Scan for the cell matching the given text and deliver its (x, y) coordinate at center. 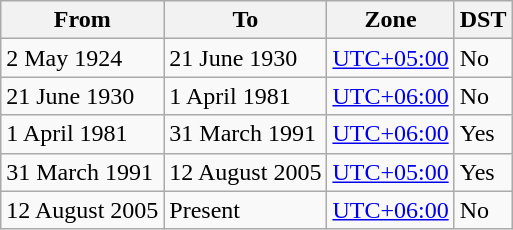
To (246, 20)
From (82, 20)
Present (246, 210)
DST (483, 20)
2 May 1924 (82, 58)
Zone (390, 20)
